For the text-containing cell, return its midpoint in (X, Y) coordinate format. 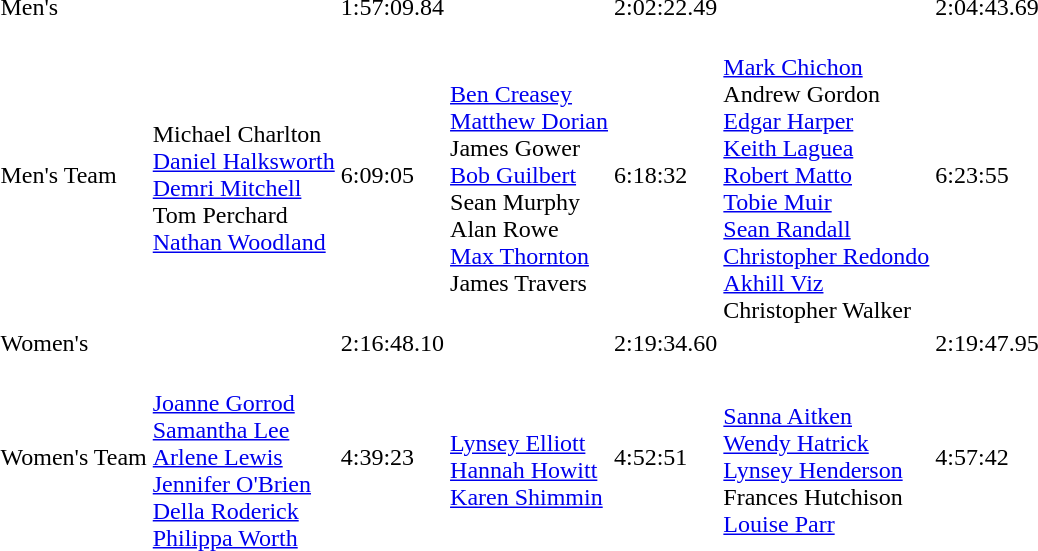
6:09:05 (392, 175)
Mark ChichonAndrew GordonEdgar HarperKeith LagueaRobert MattoTobie MuirSean RandallChristopher RedondoAkhill VizChristopher Walker (826, 175)
Michael CharltonDaniel HalksworthDemri MitchellTom PerchardNathan Woodland (244, 175)
2:19:34.60 (666, 343)
2:16:48.10 (392, 343)
6:18:32 (666, 175)
Ben CreaseyMatthew DorianJames GowerBob GuilbertSean MurphyAlan RoweMax ThorntonJames Travers (530, 175)
